Extract the (x, y) coordinate from the center of the cell holding the provided text.  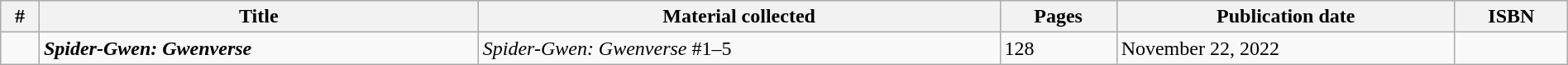
Title (258, 17)
November 22, 2022 (1285, 48)
Publication date (1285, 17)
Material collected (739, 17)
Pages (1059, 17)
128 (1059, 48)
Spider-Gwen: Gwenverse (258, 48)
# (20, 17)
ISBN (1511, 17)
Spider-Gwen: Gwenverse #1–5 (739, 48)
